Output the [x, y] coordinate of the center of the cell containing the given text.  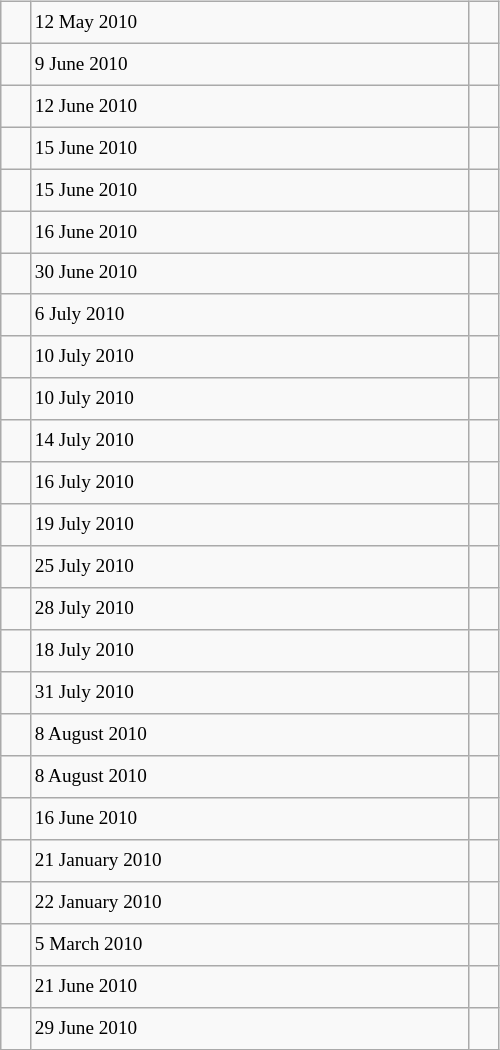
25 July 2010 [250, 567]
29 June 2010 [250, 1028]
21 January 2010 [250, 861]
21 June 2010 [250, 986]
14 July 2010 [250, 441]
16 July 2010 [250, 483]
9 June 2010 [250, 64]
28 July 2010 [250, 609]
12 May 2010 [250, 22]
18 July 2010 [250, 651]
5 March 2010 [250, 944]
22 January 2010 [250, 902]
12 June 2010 [250, 106]
19 July 2010 [250, 525]
6 July 2010 [250, 315]
30 June 2010 [250, 274]
31 July 2010 [250, 693]
